For the text-containing cell, return its midpoint in (X, Y) coordinate format. 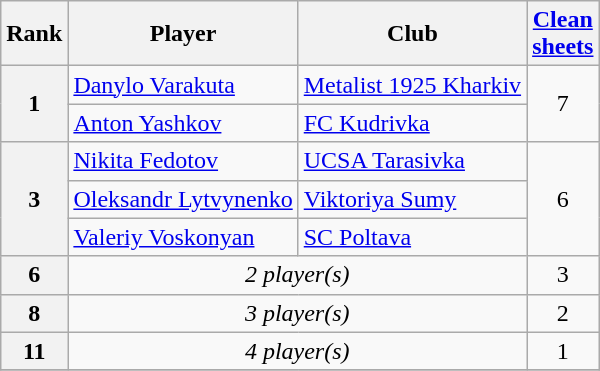
Nikita Fedotov (183, 161)
Anton Yashkov (183, 123)
Club (412, 34)
Danylo Varakuta (183, 85)
3 player(s) (298, 313)
2 (563, 313)
SC Poltava (412, 237)
4 player(s) (298, 351)
Rank (34, 34)
8 (34, 313)
Player (183, 34)
Oleksandr Lytvynenko (183, 199)
7 (563, 104)
Metalist 1925 Kharkiv (412, 85)
11 (34, 351)
Cleansheets (563, 34)
Viktoriya Sumy (412, 199)
Valeriy Voskonyan (183, 237)
2 player(s) (298, 275)
UCSA Tarasivka (412, 161)
FC Kudrivka (412, 123)
